Pinpoint the cell where the given text exists, returning its (x, y) midpoint coordinate. 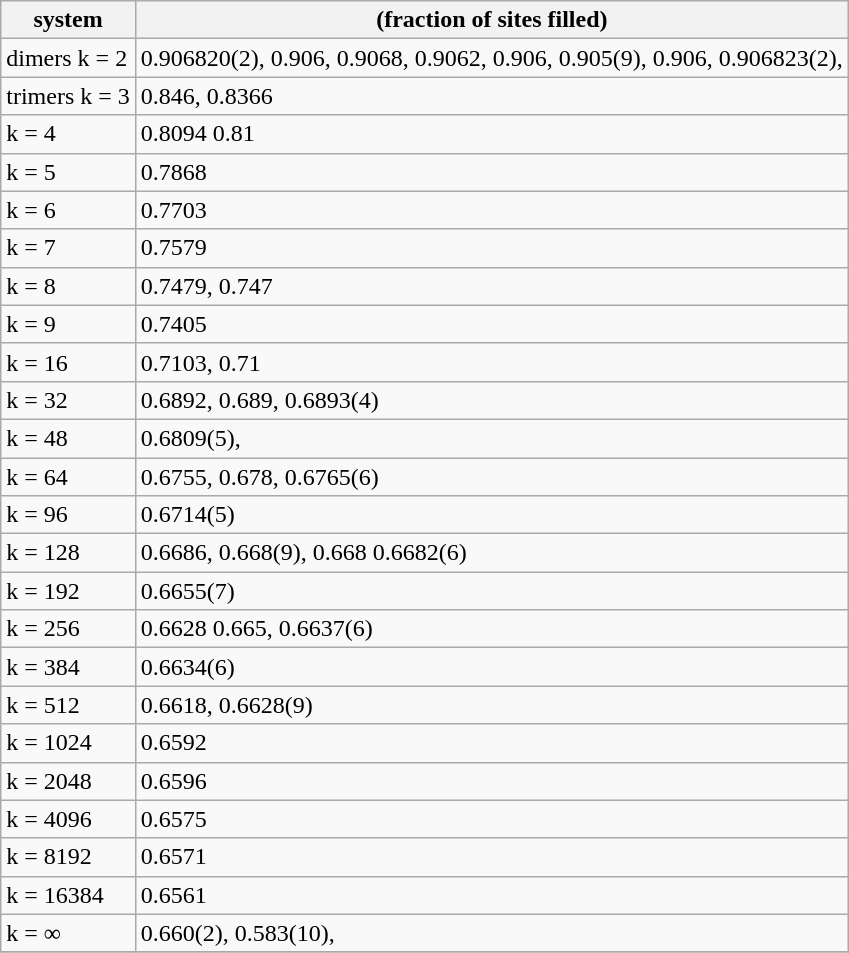
k = 192 (68, 591)
0.846, 0.8366 (492, 96)
k = 6 (68, 210)
0.7579 (492, 248)
0.6592 (492, 743)
k = 48 (68, 438)
0.6655(7) (492, 591)
k = 8 (68, 286)
0.7405 (492, 324)
k = 8192 (68, 857)
k = 2048 (68, 781)
0.660(2), 0.583(10), (492, 933)
k = 96 (68, 515)
k = 32 (68, 400)
0.6686, 0.668(9), 0.668 0.6682(6) (492, 553)
0.6628 0.665, 0.6637(6) (492, 629)
0.7868 (492, 172)
0.6809(5), (492, 438)
0.6892, 0.689, 0.6893(4) (492, 400)
0.6561 (492, 895)
k = 1024 (68, 743)
0.6596 (492, 781)
k = 5 (68, 172)
k = 7 (68, 248)
0.6634(6) (492, 667)
dimers k = 2 (68, 58)
k = 512 (68, 705)
k = 384 (68, 667)
0.6618, 0.6628(9) (492, 705)
k = 128 (68, 553)
0.7479, 0.747 (492, 286)
system (68, 20)
k = 4096 (68, 819)
0.7703 (492, 210)
trimers k = 3 (68, 96)
k = ∞ (68, 933)
0.6714(5) (492, 515)
k = 9 (68, 324)
0.6571 (492, 857)
k = 16 (68, 362)
k = 256 (68, 629)
k = 4 (68, 134)
k = 64 (68, 477)
0.7103, 0.71 (492, 362)
(fraction of sites filled) (492, 20)
0.6575 (492, 819)
0.8094 0.81 (492, 134)
0.6755, 0.678, 0.6765(6) (492, 477)
k = 16384 (68, 895)
0.906820(2), 0.906, 0.9068, 0.9062, 0.906, 0.905(9), 0.906, 0.906823(2), (492, 58)
